Search for the cell housing the specified text and yield its (X, Y) center coordinate. 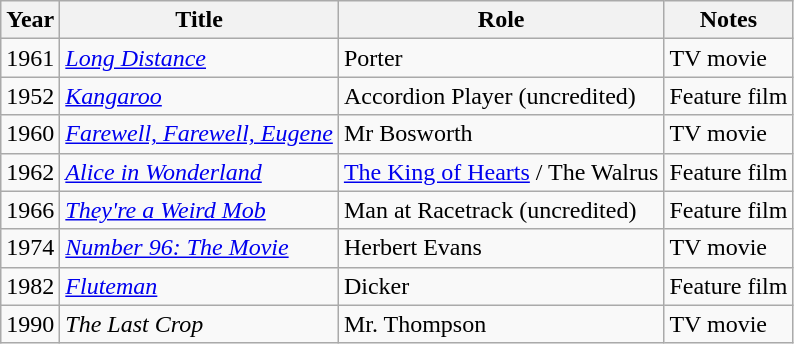
Kangaroo (200, 96)
1962 (30, 172)
1961 (30, 58)
Farewell, Farewell, Eugene (200, 134)
1960 (30, 134)
Long Distance (200, 58)
Fluteman (200, 286)
Porter (501, 58)
They're a Weird Mob (200, 210)
Year (30, 20)
1990 (30, 324)
Mr. Thompson (501, 324)
1982 (30, 286)
1952 (30, 96)
Mr Bosworth (501, 134)
1966 (30, 210)
Herbert Evans (501, 248)
Accordion Player (uncredited) (501, 96)
The Last Crop (200, 324)
The King of Hearts / The Walrus (501, 172)
Number 96: The Movie (200, 248)
Dicker (501, 286)
Alice in Wonderland (200, 172)
1974 (30, 248)
Man at Racetrack (uncredited) (501, 210)
Notes (728, 20)
Title (200, 20)
Role (501, 20)
